Scan for the cell matching the given text and deliver its (X, Y) coordinate at center. 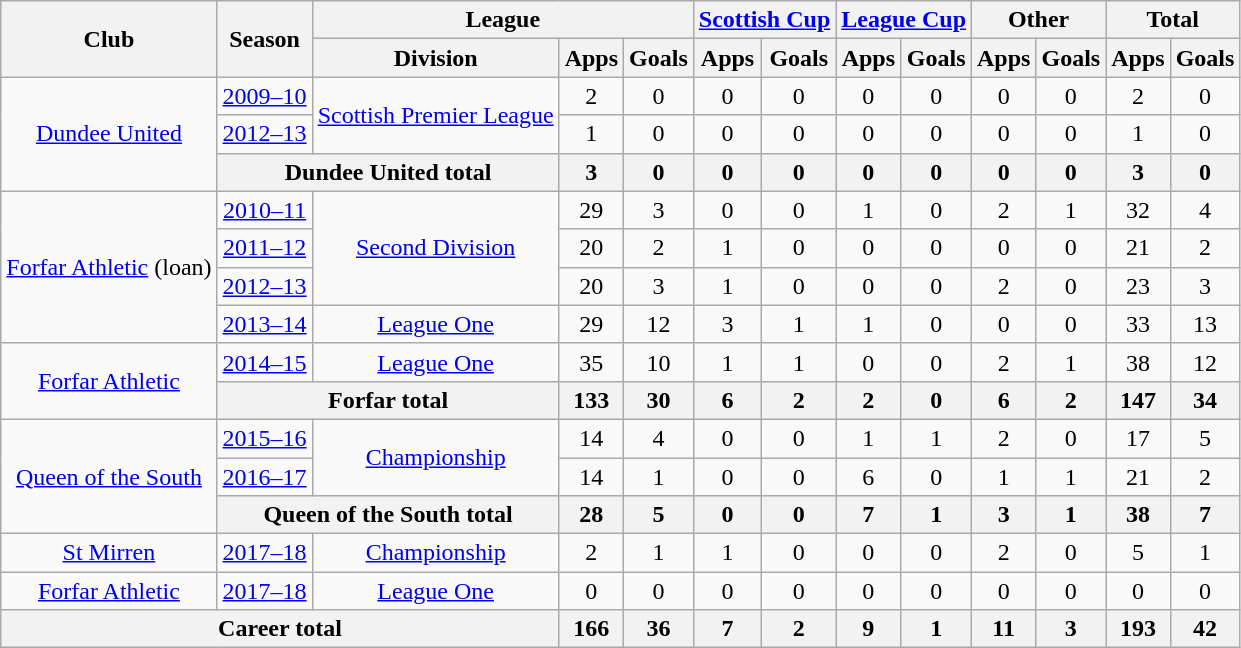
17 (1138, 438)
League Cup (904, 20)
Queen of the South total (388, 515)
2016–17 (264, 477)
193 (1138, 629)
Club (109, 39)
33 (1138, 324)
2011–12 (264, 248)
35 (591, 362)
Forfar Athletic (loan) (109, 267)
42 (1205, 629)
League (502, 20)
Total (1173, 20)
Season (264, 39)
Other (1039, 20)
166 (591, 629)
10 (659, 362)
32 (1138, 210)
Scottish Cup (764, 20)
34 (1205, 400)
13 (1205, 324)
Forfar total (388, 400)
Queen of the South (109, 476)
133 (591, 400)
28 (591, 515)
2013–14 (264, 324)
Second Division (436, 248)
Scottish Premier League (436, 115)
2009–10 (264, 96)
9 (868, 629)
Dundee United (109, 134)
36 (659, 629)
Division (436, 58)
Career total (280, 629)
23 (1138, 286)
2010–11 (264, 210)
2015–16 (264, 438)
11 (1004, 629)
147 (1138, 400)
St Mirren (109, 553)
2014–15 (264, 362)
30 (659, 400)
Dundee United total (388, 172)
